Capture the cell that displays the provided text and extract its [x, y] central coordinate. 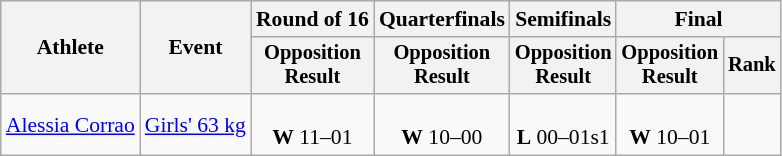
Round of 16 [312, 19]
Athlete [70, 48]
W 10–00 [442, 124]
Rank [752, 66]
Alessia Corrao [70, 124]
W 10–01 [670, 124]
W 11–01 [312, 124]
Semifinals [564, 19]
Girls' 63 kg [196, 124]
L 00–01s1 [564, 124]
Event [196, 48]
Final [698, 19]
Quarterfinals [442, 19]
